Determine the (x, y) coordinate at the center of the cell enclosing the given text.  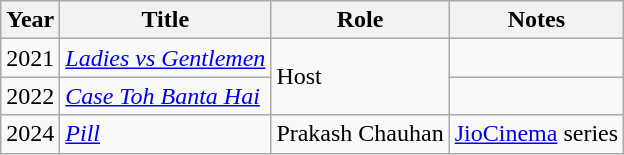
Host (360, 77)
2021 (30, 58)
Year (30, 20)
Notes (536, 20)
Prakash Chauhan (360, 134)
Case Toh Banta Hai (166, 96)
Role (360, 20)
Title (166, 20)
Ladies vs Gentlemen (166, 58)
2024 (30, 134)
2022 (30, 96)
JioCinema series (536, 134)
Pill (166, 134)
